Capture the cell that displays the provided text and extract its [X, Y] central coordinate. 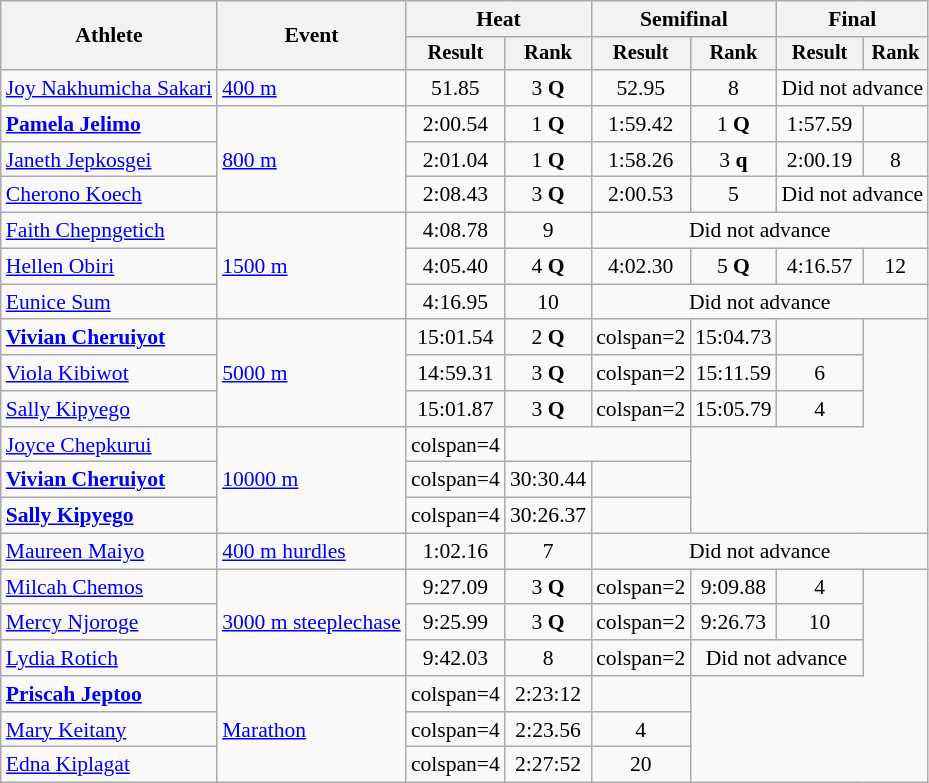
9:25.99 [456, 623]
400 m [312, 88]
2:01.04 [456, 160]
800 m [312, 160]
2:00.53 [640, 195]
15:11.59 [733, 373]
Final [853, 19]
2 Q [548, 338]
2:23.56 [548, 730]
52.95 [640, 88]
Pamela Jelimo [109, 124]
9:26.73 [733, 623]
9:27.09 [456, 587]
2:00.54 [456, 124]
20 [640, 765]
Lydia Rotich [109, 658]
9:42.03 [456, 658]
3000 m steeplechase [312, 622]
Event [312, 36]
Heat [498, 19]
51.85 [456, 88]
Athlete [109, 36]
Marathon [312, 730]
1:02.16 [456, 552]
Mercy Njoroge [109, 623]
4:08.78 [456, 231]
Edna Kiplagat [109, 765]
5 Q [733, 267]
1:57.59 [820, 124]
6 [820, 373]
Eunice Sum [109, 302]
15:04.73 [733, 338]
15:01.54 [456, 338]
Hellen Obiri [109, 267]
7 [548, 552]
Priscah Jeptoo [109, 694]
2:00.19 [820, 160]
4:05.40 [456, 267]
3 q [733, 160]
9 [548, 231]
9:09.88 [733, 587]
15:05.79 [733, 409]
4 Q [548, 267]
2:08.43 [456, 195]
2:23:12 [548, 694]
30:30.44 [548, 480]
4:16.95 [456, 302]
12 [896, 267]
Joy Nakhumicha Sakari [109, 88]
Viola Kibiwot [109, 373]
Semifinal [684, 19]
5 [733, 195]
Joyce Chepkurui [109, 445]
400 m hurdles [312, 552]
14:59.31 [456, 373]
5000 m [312, 374]
Cherono Koech [109, 195]
Maureen Maiyo [109, 552]
2:27:52 [548, 765]
1500 m [312, 266]
4:02.30 [640, 267]
4:16.57 [820, 267]
Janeth Jepkosgei [109, 160]
10000 m [312, 480]
Mary Keitany [109, 730]
30:26.37 [548, 516]
15:01.87 [456, 409]
Faith Chepngetich [109, 231]
1:59.42 [640, 124]
1:58.26 [640, 160]
Milcah Chemos [109, 587]
